Search for the cell housing the specified text and yield its [x, y] center coordinate. 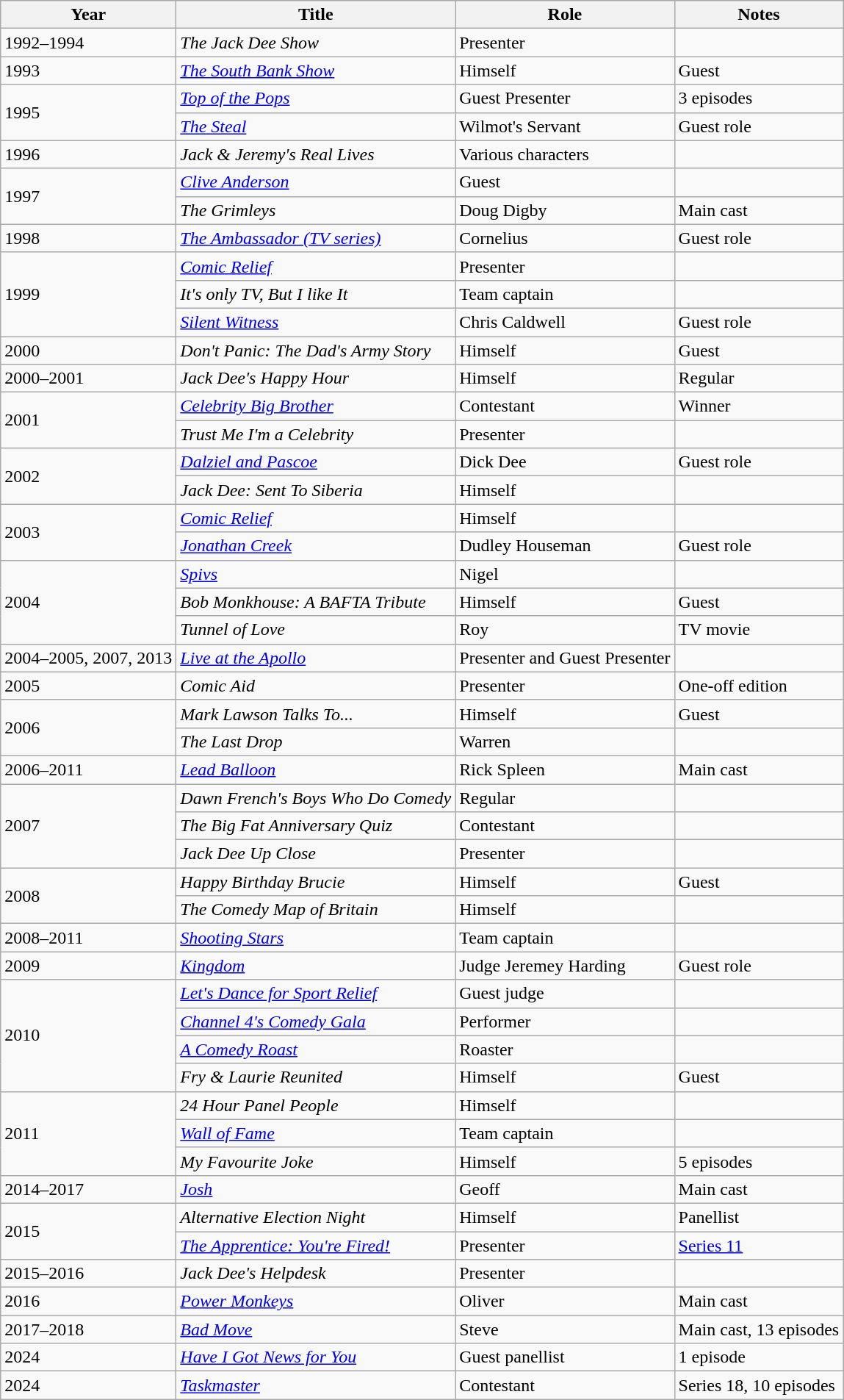
2005 [88, 686]
The South Bank Show [316, 71]
5 episodes [759, 1161]
Trust Me I'm a Celebrity [316, 434]
Guest panellist [565, 1357]
Year [88, 15]
Channel 4's Comedy Gala [316, 1022]
Don't Panic: The Dad's Army Story [316, 351]
Rick Spleen [565, 769]
The Grimleys [316, 210]
1999 [88, 294]
2015–2016 [88, 1274]
Top of the Pops [316, 98]
Dawn French's Boys Who Do Comedy [316, 797]
Bad Move [316, 1329]
Dudley Houseman [565, 546]
The Ambassador (TV series) [316, 238]
2011 [88, 1133]
2006 [88, 728]
2006–2011 [88, 769]
Let's Dance for Sport Relief [316, 994]
Oliver [565, 1302]
The Comedy Map of Britain [316, 910]
Kingdom [316, 966]
Steve [565, 1329]
The Jack Dee Show [316, 43]
My Favourite Joke [316, 1161]
Series 11 [759, 1246]
Roy [565, 630]
A Comedy Roast [316, 1049]
Dalziel and Pascoe [316, 462]
The Apprentice: You're Fired! [316, 1246]
2004–2005, 2007, 2013 [88, 658]
The Last Drop [316, 742]
1996 [88, 154]
Alternative Election Night [316, 1217]
Panellist [759, 1217]
Wall of Fame [316, 1133]
3 episodes [759, 98]
Jonathan Creek [316, 546]
Clive Anderson [316, 182]
2004 [88, 602]
2002 [88, 476]
Jack Dee's Helpdesk [316, 1274]
Mark Lawson Talks To... [316, 714]
Main cast, 13 episodes [759, 1329]
Happy Birthday Brucie [316, 882]
2010 [88, 1035]
Wilmot's Servant [565, 126]
Guest Presenter [565, 98]
Shooting Stars [316, 938]
Live at the Apollo [316, 658]
Series 18, 10 episodes [759, 1385]
Josh [316, 1189]
Dick Dee [565, 462]
Performer [565, 1022]
Fry & Laurie Reunited [316, 1077]
Taskmaster [316, 1385]
Role [565, 15]
Doug Digby [565, 210]
Winner [759, 406]
1993 [88, 71]
Chris Caldwell [565, 322]
2017–2018 [88, 1329]
Jack Dee Up Close [316, 854]
Warren [565, 742]
One-off edition [759, 686]
2016 [88, 1302]
Spivs [316, 574]
The Steal [316, 126]
Celebrity Big Brother [316, 406]
Power Monkeys [316, 1302]
2000–2001 [88, 378]
2008–2011 [88, 938]
Judge Jeremey Harding [565, 966]
Bob Monkhouse: A BAFTA Tribute [316, 602]
2015 [88, 1231]
Notes [759, 15]
1 episode [759, 1357]
Jack Dee: Sent To Siberia [316, 490]
Jack Dee's Happy Hour [316, 378]
TV movie [759, 630]
Cornelius [565, 238]
Title [316, 15]
Silent Witness [316, 322]
Presenter and Guest Presenter [565, 658]
Lead Balloon [316, 769]
Geoff [565, 1189]
2007 [88, 825]
Roaster [565, 1049]
Guest judge [565, 994]
2008 [88, 896]
2009 [88, 966]
It's only TV, But I like It [316, 294]
Various characters [565, 154]
1992–1994 [88, 43]
The Big Fat Anniversary Quiz [316, 826]
2014–2017 [88, 1189]
Nigel [565, 574]
1997 [88, 196]
1995 [88, 112]
2001 [88, 420]
2000 [88, 351]
2003 [88, 532]
1998 [88, 238]
Jack & Jeremy's Real Lives [316, 154]
Tunnel of Love [316, 630]
Have I Got News for You [316, 1357]
24 Hour Panel People [316, 1105]
Comic Aid [316, 686]
